Locate the cell with the specified text and output its (X, Y) center coordinate. 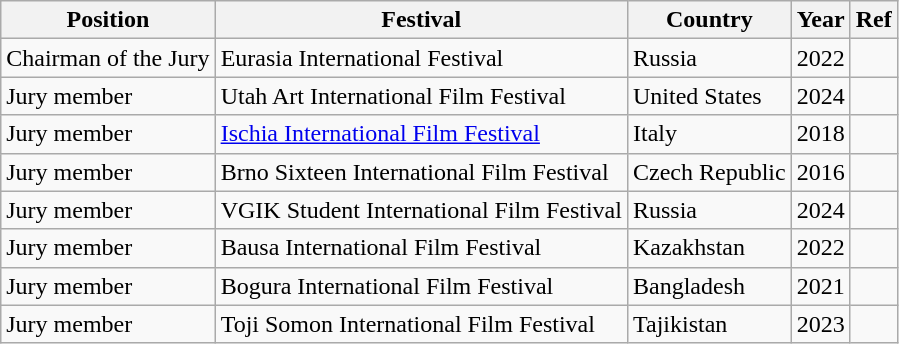
Ref (874, 20)
Eurasia International Festival (421, 58)
United States (709, 96)
VGIK Student International Film Festival (421, 210)
2021 (820, 286)
2016 (820, 172)
Ischia International Film Festival (421, 134)
Bogura International Film Festival (421, 286)
Czech Republic (709, 172)
2023 (820, 324)
Bausa International Film Festival (421, 248)
Bangladesh (709, 286)
Chairman of the Jury (108, 58)
Toji Somon International Film Festival (421, 324)
Kazakhstan (709, 248)
2018 (820, 134)
Tajikistan (709, 324)
Utah Art International Film Festival (421, 96)
Brno Sixteen International Film Festival (421, 172)
Festival (421, 20)
Year (820, 20)
Position (108, 20)
Country (709, 20)
Italy (709, 134)
